Locate the cell with the specified text and output its (x, y) center coordinate. 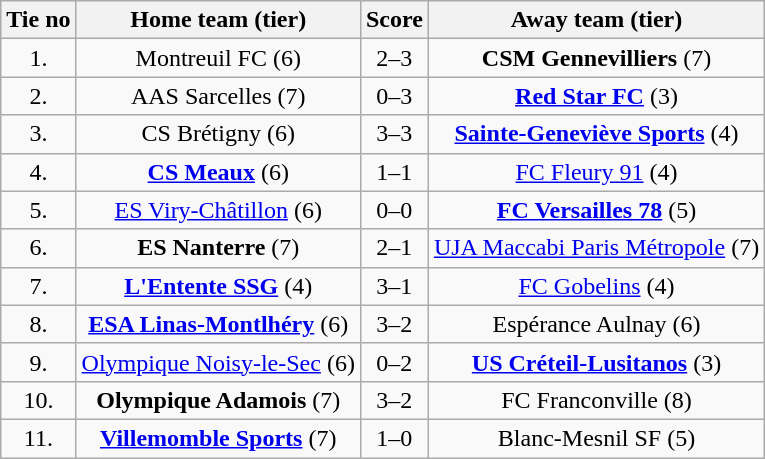
Sainte-Geneviève Sports (4) (596, 134)
9. (38, 362)
Home team (tier) (218, 20)
Olympique Noisy-le-Sec (6) (218, 362)
ES Nanterre (7) (218, 248)
Tie no (38, 20)
Olympique Adamois (7) (218, 400)
1. (38, 58)
Red Star FC (3) (596, 96)
CSM Gennevilliers (7) (596, 58)
5. (38, 210)
ES Viry-Châtillon (6) (218, 210)
1–1 (394, 172)
Away team (tier) (596, 20)
FC Fleury 91 (4) (596, 172)
US Créteil-Lusitanos (3) (596, 362)
Blanc-Mesnil SF (5) (596, 438)
0–2 (394, 362)
Montreuil FC (6) (218, 58)
Score (394, 20)
Villemomble Sports (7) (218, 438)
2–3 (394, 58)
FC Gobelins (4) (596, 286)
L'Entente SSG (4) (218, 286)
3–1 (394, 286)
Espérance Aulnay (6) (596, 324)
7. (38, 286)
6. (38, 248)
3. (38, 134)
CS Brétigny (6) (218, 134)
0–0 (394, 210)
1–0 (394, 438)
FC Versailles 78 (5) (596, 210)
2–1 (394, 248)
10. (38, 400)
CS Meaux (6) (218, 172)
2. (38, 96)
11. (38, 438)
0–3 (394, 96)
UJA Maccabi Paris Métropole (7) (596, 248)
FC Franconville (8) (596, 400)
ESA Linas-Montlhéry (6) (218, 324)
4. (38, 172)
8. (38, 324)
AAS Sarcelles (7) (218, 96)
3–3 (394, 134)
